Return (X, Y) of the center of cell containing provided text 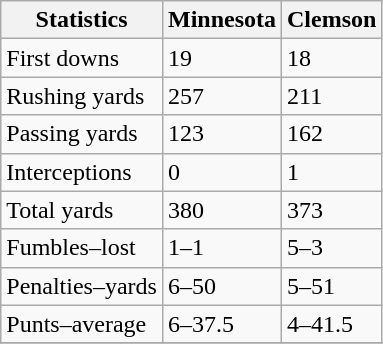
5–51 (332, 286)
Passing yards (82, 134)
5–3 (332, 248)
Punts–average (82, 324)
4–41.5 (332, 324)
Minnesota (222, 20)
6–37.5 (222, 324)
Penalties–yards (82, 286)
1 (332, 172)
19 (222, 58)
1–1 (222, 248)
211 (332, 96)
6–50 (222, 286)
Total yards (82, 210)
123 (222, 134)
Rushing yards (82, 96)
0 (222, 172)
Fumbles–lost (82, 248)
Interceptions (82, 172)
380 (222, 210)
373 (332, 210)
First downs (82, 58)
18 (332, 58)
Statistics (82, 20)
257 (222, 96)
Clemson (332, 20)
162 (332, 134)
